Detect which cell encompasses the target text, then output its (x, y) center coordinate. 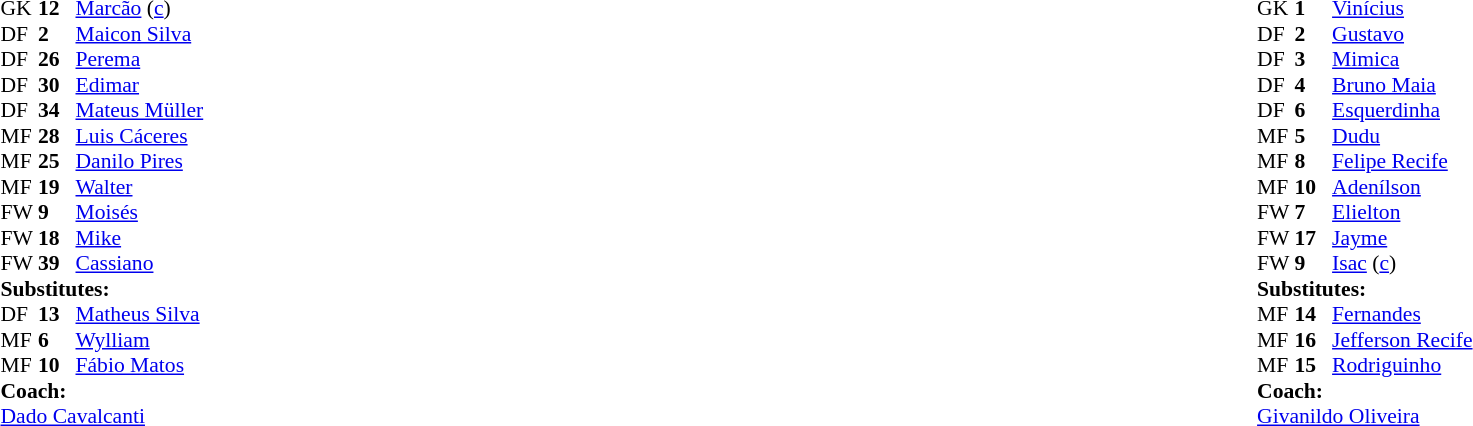
Walter (140, 187)
7 (1314, 213)
18 (57, 238)
Rodriguinho (1402, 365)
Luis Cáceres (140, 136)
Felipe Recife (1402, 161)
Fernandes (1402, 315)
19 (57, 187)
Fábio Matos (140, 365)
Mimica (1402, 59)
Maicon Silva (140, 34)
Esquerdinha (1402, 111)
Jefferson Recife (1402, 340)
16 (1314, 340)
26 (57, 59)
39 (57, 263)
3 (1314, 59)
Edimar (140, 85)
Bruno Maia (1402, 85)
Mateus Müller (140, 111)
Gustavo (1402, 34)
Adenílson (1402, 187)
8 (1314, 161)
Wylliam (140, 340)
Perema (140, 59)
15 (1314, 365)
Cassiano (140, 263)
Danilo Pires (140, 161)
Mike (140, 238)
4 (1314, 85)
28 (57, 136)
Moisés (140, 213)
14 (1314, 315)
Matheus Silva (140, 315)
30 (57, 85)
5 (1314, 136)
34 (57, 111)
13 (57, 315)
Isac (c) (1402, 263)
Elielton (1402, 213)
Jayme (1402, 238)
17 (1314, 238)
25 (57, 161)
Dudu (1402, 136)
